Scan for the cell matching the given text and deliver its [X, Y] coordinate at center. 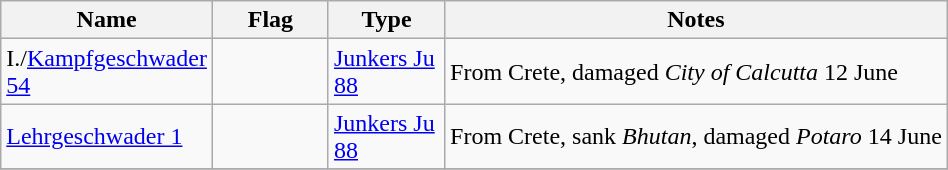
Name [107, 20]
From Crete, damaged City of Calcutta 12 June [696, 72]
Notes [696, 20]
From Crete, sank Bhutan, damaged Potaro 14 June [696, 136]
Flag [270, 20]
Type [386, 20]
I./Kampfgeschwader 54 [107, 72]
Lehrgeschwader 1 [107, 136]
